Determine the (X, Y) coordinate at the center of the cell enclosing the given text.  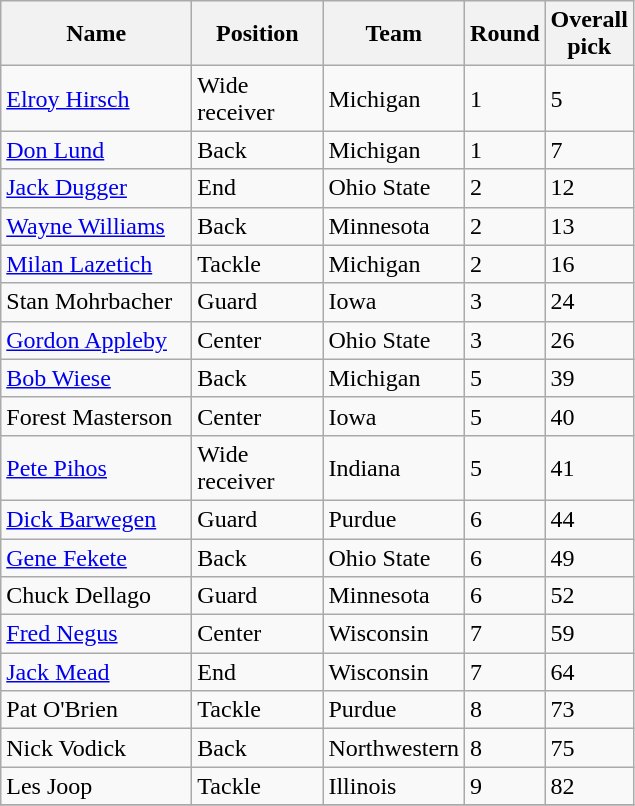
75 (589, 748)
Jack Dugger (96, 188)
Jack Mead (96, 672)
Overall pick (589, 34)
13 (589, 226)
64 (589, 672)
40 (589, 416)
Illinois (394, 786)
Round (505, 34)
Nick Vodick (96, 748)
Northwestern (394, 748)
39 (589, 378)
Stan Mohrbacher (96, 302)
Fred Negus (96, 634)
Don Lund (96, 150)
Gene Fekete (96, 557)
Bob Wiese (96, 378)
Wayne Williams (96, 226)
12 (589, 188)
Team (394, 34)
49 (589, 557)
Name (96, 34)
9 (505, 786)
Chuck Dellago (96, 596)
Les Joop (96, 786)
Dick Barwegen (96, 519)
16 (589, 264)
Milan Lazetich (96, 264)
82 (589, 786)
41 (589, 468)
Pete Pihos (96, 468)
26 (589, 340)
Forest Masterson (96, 416)
Indiana (394, 468)
73 (589, 710)
Gordon Appleby (96, 340)
Elroy Hirsch (96, 98)
44 (589, 519)
Pat O'Brien (96, 710)
52 (589, 596)
24 (589, 302)
Position (258, 34)
59 (589, 634)
